Detect which cell encompasses the target text, then output its (X, Y) center coordinate. 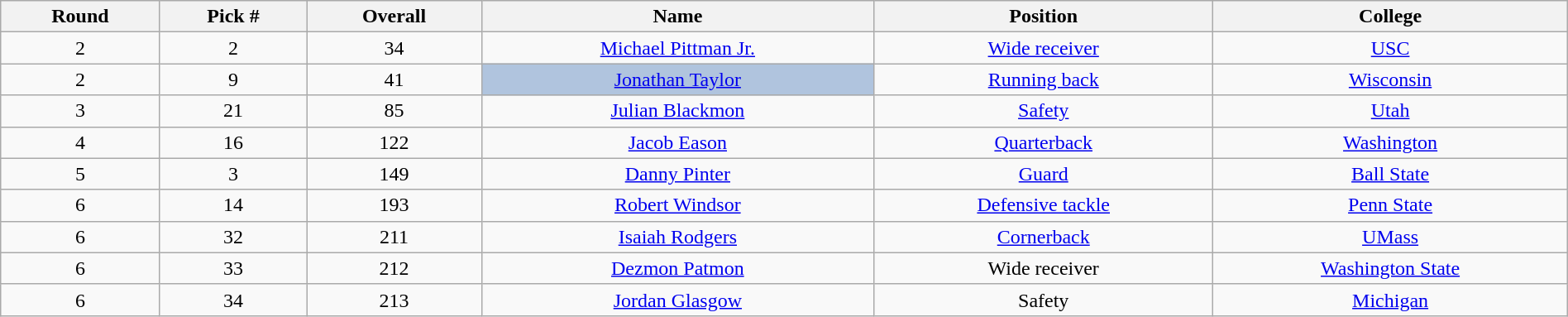
Washington State (1390, 268)
College (1390, 17)
Robert Windsor (677, 205)
9 (233, 79)
Jordan Glasgow (677, 300)
Cornerback (1044, 237)
41 (394, 79)
Julian Blackmon (677, 111)
Name (677, 17)
Overall (394, 17)
Pick # (233, 17)
Danny Pinter (677, 174)
Wisconsin (1390, 79)
USC (1390, 48)
213 (394, 300)
4 (80, 142)
211 (394, 237)
Ball State (1390, 174)
Isaiah Rodgers (677, 237)
Dezmon Patmon (677, 268)
212 (394, 268)
193 (394, 205)
14 (233, 205)
UMass (1390, 237)
Position (1044, 17)
Jacob Eason (677, 142)
Michael Pittman Jr. (677, 48)
21 (233, 111)
85 (394, 111)
Jonathan Taylor (677, 79)
Running back (1044, 79)
Penn State (1390, 205)
Washington (1390, 142)
Round (80, 17)
Michigan (1390, 300)
33 (233, 268)
Utah (1390, 111)
16 (233, 142)
149 (394, 174)
Quarterback (1044, 142)
Guard (1044, 174)
122 (394, 142)
Defensive tackle (1044, 205)
5 (80, 174)
32 (233, 237)
